Extract the [x, y] coordinate from the center of the cell holding the provided text.  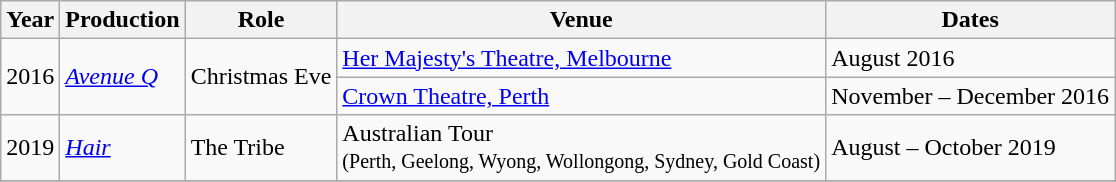
Australian Tour(Perth, Geelong, Wyong, Wollongong, Sydney, Gold Coast) [582, 148]
2016 [30, 77]
Role [261, 20]
Venue [582, 20]
Crown Theatre, Perth [582, 96]
Dates [970, 20]
Avenue Q [122, 77]
August – October 2019 [970, 148]
Hair [122, 148]
November – December 2016 [970, 96]
Production [122, 20]
Christmas Eve [261, 77]
2019 [30, 148]
Year [30, 20]
August 2016 [970, 58]
The Tribe [261, 148]
Her Majesty's Theatre, Melbourne [582, 58]
